Identify which cell holds the provided text, then report its (x, y) central coordinate. 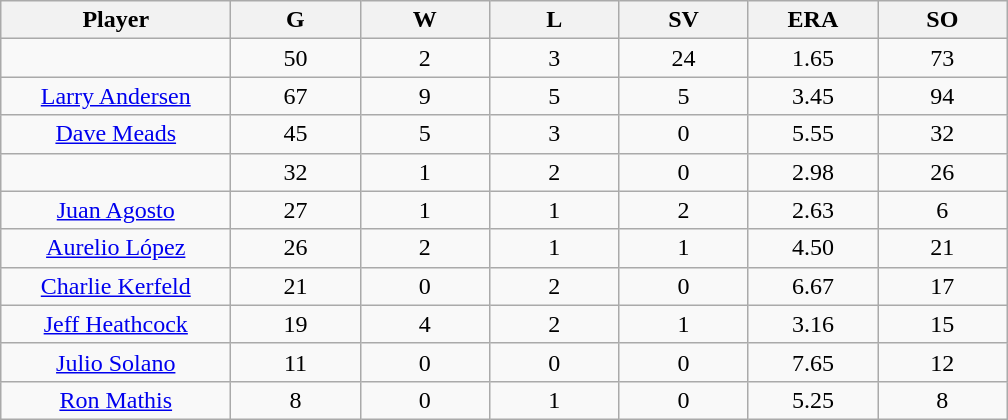
4.50 (812, 248)
67 (296, 96)
94 (942, 96)
SO (942, 20)
11 (296, 362)
9 (424, 96)
Jeff Heathcock (116, 324)
19 (296, 324)
73 (942, 58)
Julio Solano (116, 362)
50 (296, 58)
12 (942, 362)
24 (684, 58)
7.65 (812, 362)
L (554, 20)
Dave Meads (116, 134)
27 (296, 210)
Charlie Kerfeld (116, 286)
ERA (812, 20)
3.16 (812, 324)
4 (424, 324)
3.45 (812, 96)
6 (942, 210)
Juan Agosto (116, 210)
Larry Andersen (116, 96)
W (424, 20)
6.67 (812, 286)
2.63 (812, 210)
17 (942, 286)
5.25 (812, 400)
45 (296, 134)
G (296, 20)
Player (116, 20)
15 (942, 324)
5.55 (812, 134)
Ron Mathis (116, 400)
1.65 (812, 58)
2.98 (812, 172)
SV (684, 20)
Aurelio López (116, 248)
